Return the (X, Y) coordinate for the center point of the cell that contains the specified text.  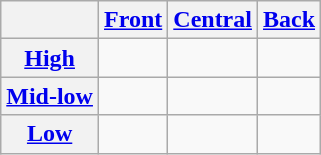
Front (132, 20)
Low (50, 134)
Mid-low (50, 96)
Central (213, 20)
High (50, 58)
Back (288, 20)
